Return [X, Y] of the center of cell containing provided text 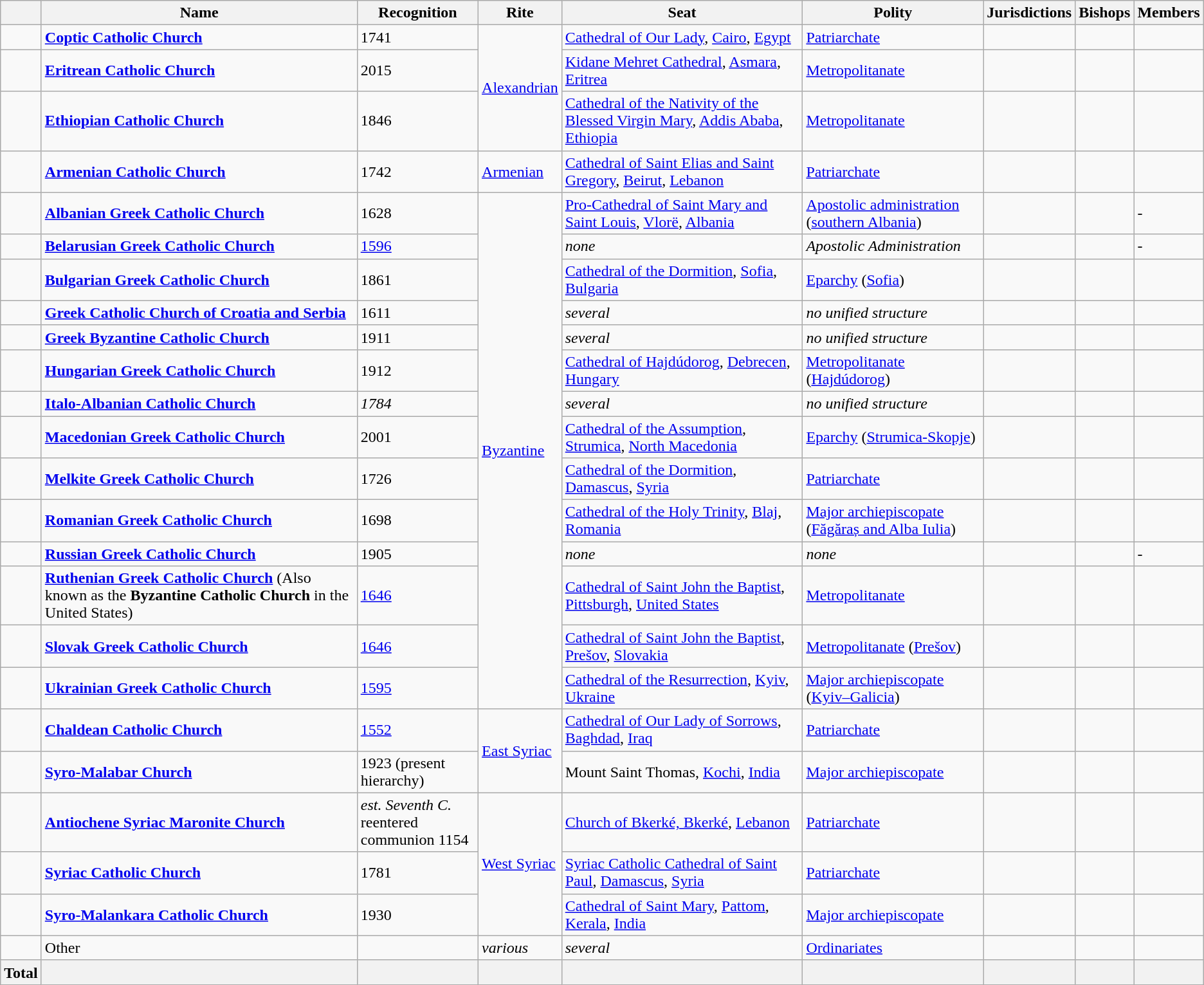
Macedonian Greek Catholic Church [199, 436]
Cathedral of Saint John the Baptist, Pittsburgh, United States [682, 596]
1784 [417, 403]
1930 [417, 915]
Cathedral of Hajdúdorog, Debrecen, Hungary [682, 371]
Romanian Greek Catholic Church [199, 521]
Cathedral of Saint Mary, Pattom, Kerala, India [682, 915]
Alexandrian [520, 87]
1905 [417, 554]
Ukrainian Greek Catholic Church [199, 688]
Cathedral of the Dormition, Sofia, Bulgaria [682, 279]
2015 [417, 71]
Metropolitanate (Hajdúdorog) [893, 371]
1698 [417, 521]
Belarusian Greek Catholic Church [199, 246]
Cathedral of Our Lady of Sorrows, Baghdad, Iraq [682, 730]
various [520, 948]
Melkite Greek Catholic Church [199, 479]
Cathedral of Saint Elias and Saint Gregory, Beirut, Lebanon [682, 171]
Rite [520, 13]
Bishops [1105, 13]
West Syriac [520, 864]
Kidane Mehret Cathedral, Asmara, Eritrea [682, 71]
Other [199, 948]
1846 [417, 121]
Slovak Greek Catholic Church [199, 646]
Name [199, 13]
1781 [417, 872]
Cathedral of the Assumption, Strumica, North Macedonia [682, 436]
Syro-Malankara Catholic Church [199, 915]
Ordinariates [893, 948]
Syriac Catholic Church [199, 872]
Syriac Catholic Cathedral of Saint Paul, Damascus, Syria [682, 872]
Metropolitanate (Prešov) [893, 646]
1596 [417, 246]
1911 [417, 337]
Antiochene Syriac Maronite Church [199, 822]
Major archiepiscopate (Făgăraș and Alba Iulia) [893, 521]
1595 [417, 688]
Total [21, 972]
Bulgarian Greek Catholic Church [199, 279]
1611 [417, 313]
Armenian Catholic Church [199, 171]
Greek Catholic Church of Croatia and Serbia [199, 313]
Apostolic Administration [893, 246]
Jurisdictions [1029, 13]
Russian Greek Catholic Church [199, 554]
Major archiepiscopate (Kyiv–Galicia) [893, 688]
Pro-Cathedral of Saint Mary and Saint Louis, Vlorë, Albania [682, 214]
2001 [417, 436]
Coptic Catholic Church [199, 37]
Albanian Greek Catholic Church [199, 214]
Seat [682, 13]
East Syriac [520, 751]
Polity [893, 13]
1628 [417, 214]
1912 [417, 371]
Greek Byzantine Catholic Church [199, 337]
1923 (present hierarchy) [417, 772]
Armenian [520, 171]
Cathedral of the Holy Trinity, Blaj, Romania [682, 521]
Eritrean Catholic Church [199, 71]
Byzantine [520, 450]
Syro-Malabar Church [199, 772]
1726 [417, 479]
Eparchy (Strumica-Skopje) [893, 436]
Apostolic administration (southern Albania) [893, 214]
Mount Saint Thomas, Kochi, India [682, 772]
1861 [417, 279]
Cathedral of the Resurrection, Kyiv, Ukraine [682, 688]
1741 [417, 37]
Hungarian Greek Catholic Church [199, 371]
Church of Bkerké, Bkerké, Lebanon [682, 822]
1742 [417, 171]
Cathedral of the Nativity of the Blessed Virgin Mary, Addis Ababa, Ethiopia [682, 121]
Cathedral of Our Lady, Cairo, Egypt [682, 37]
Recognition [417, 13]
Cathedral of the Dormition, Damascus, Syria [682, 479]
Ethiopian Catholic Church [199, 121]
1552 [417, 730]
Eparchy (Sofia) [893, 279]
Italo-Albanian Catholic Church [199, 403]
Members [1169, 13]
Cathedral of Saint John the Baptist, Prešov, Slovakia [682, 646]
Ruthenian Greek Catholic Church (Also known as the Byzantine Catholic Church in the United States) [199, 596]
est. Seventh C. reentered communion 1154 [417, 822]
Chaldean Catholic Church [199, 730]
